Search for the cell housing the specified text and yield its [x, y] center coordinate. 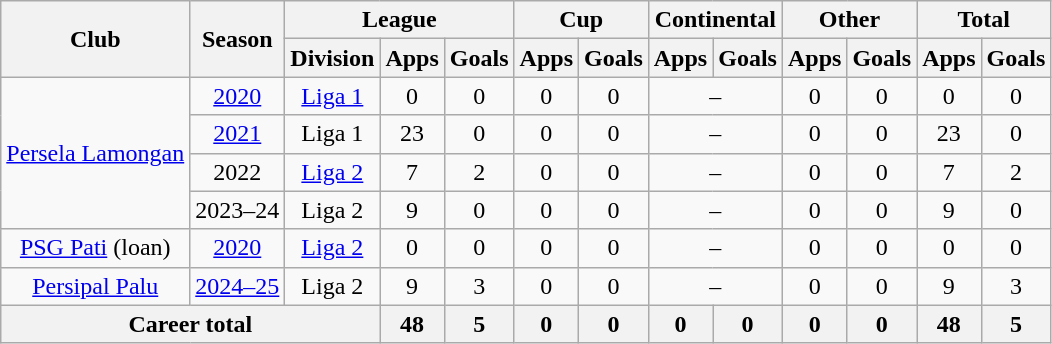
Total [984, 20]
Continental [715, 20]
Season [238, 39]
Career total [190, 324]
2022 [238, 172]
2024–25 [238, 286]
League [400, 20]
Cup [581, 20]
PSG Pati (loan) [96, 248]
2021 [238, 134]
Persipal Palu [96, 286]
Division [332, 58]
Club [96, 39]
Persela Lamongan [96, 153]
2023–24 [238, 210]
Other [849, 20]
